Determine the (x, y) coordinate at the center of the cell enclosing the given text.  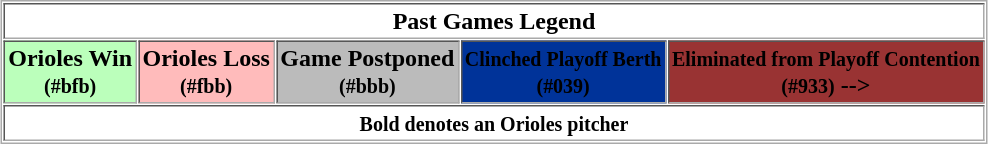
Past Games Legend (494, 21)
Orioles Win (#bfb) (70, 72)
Bold denotes an Orioles pitcher (494, 123)
Orioles Loss (#fbb) (206, 72)
Game Postponed (#bbb) (368, 72)
Eliminated from Playoff Contention (#933) --> (826, 72)
Clinched Playoff Berth (#039) (563, 72)
